Output the (X, Y) coordinate of the center of the cell containing the given text.  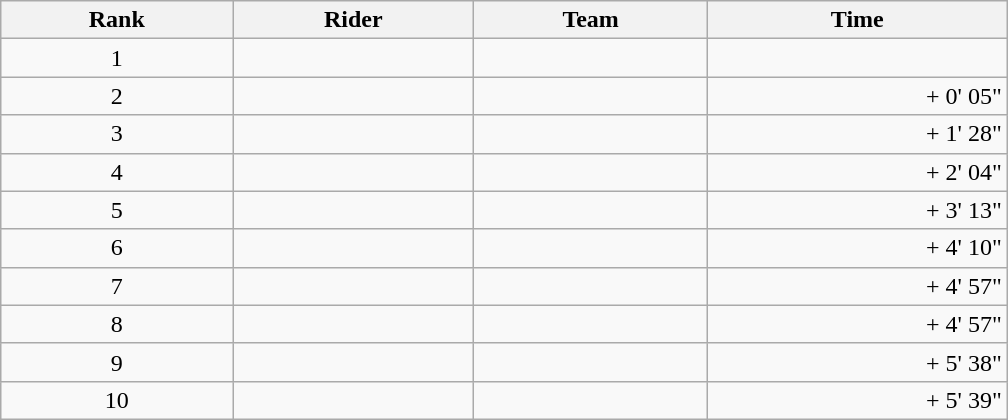
10 (117, 400)
+ 2' 04" (857, 172)
9 (117, 362)
8 (117, 324)
6 (117, 248)
2 (117, 96)
Time (857, 20)
Rank (117, 20)
Rider (354, 20)
1 (117, 58)
4 (117, 172)
+ 3' 13" (857, 210)
+ 5' 39" (857, 400)
5 (117, 210)
7 (117, 286)
+ 0' 05" (857, 96)
+ 5' 38" (857, 362)
Team (590, 20)
+ 1' 28" (857, 134)
3 (117, 134)
+ 4' 10" (857, 248)
